Find where the given text appears and provide that cell's center as [X, Y] coordinate. 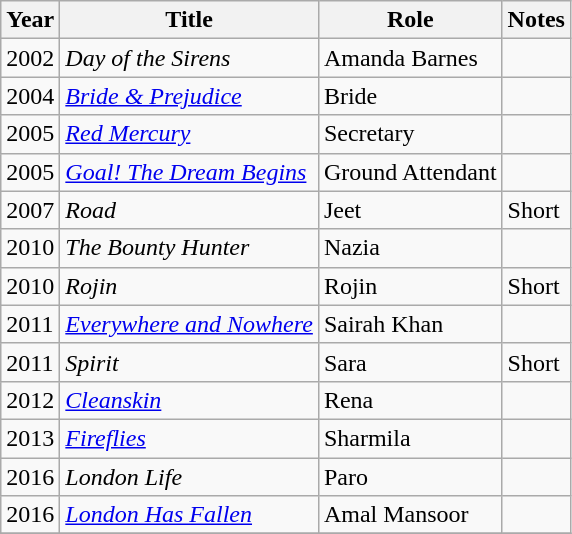
The Bounty Hunter [190, 248]
2004 [30, 96]
Goal! The Dream Begins [190, 172]
Year [30, 20]
Jeet [410, 210]
2002 [30, 58]
Amal Mansoor [410, 515]
Day of the Sirens [190, 58]
2012 [30, 400]
2007 [30, 210]
Bride & Prejudice [190, 96]
Rena [410, 400]
Amanda Barnes [410, 58]
Sharmila [410, 438]
Everywhere and Nowhere [190, 324]
Cleanskin [190, 400]
London Has Fallen [190, 515]
Title [190, 20]
Secretary [410, 134]
Role [410, 20]
Paro [410, 477]
Red Mercury [190, 134]
Spirit [190, 362]
Notes [536, 20]
Nazia [410, 248]
London Life [190, 477]
Sairah Khan [410, 324]
Fireflies [190, 438]
Sara [410, 362]
2013 [30, 438]
Road [190, 210]
Bride [410, 96]
Ground Attendant [410, 172]
